Output the [X, Y] coordinate of the center of the cell containing the given text.  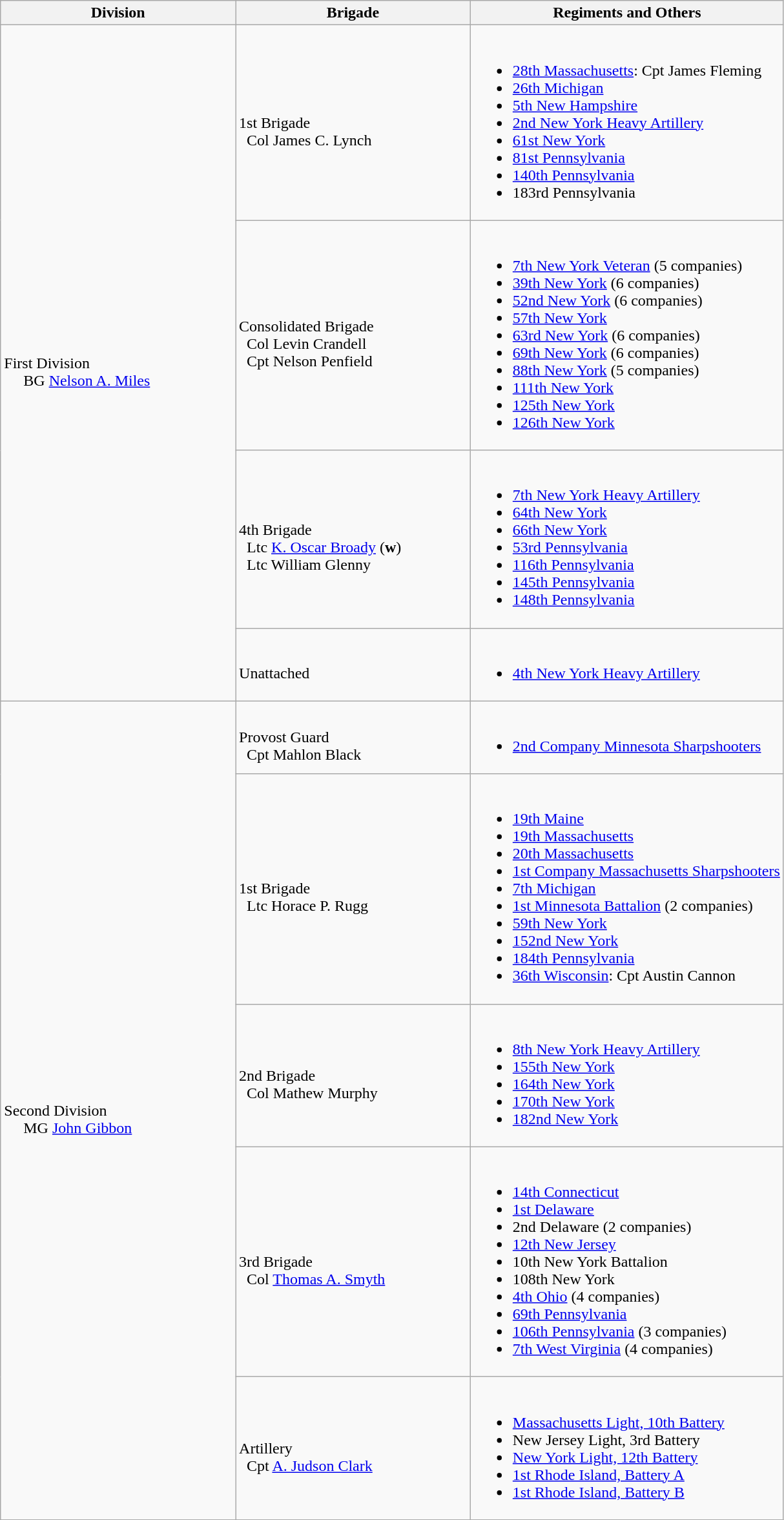
Consolidated Brigade Col Levin Crandell Cpt Nelson Penfield [353, 335]
2nd Company Minnesota Sharpshooters [626, 738]
Unattached [353, 664]
Second Division MG John Gibbon [118, 1110]
First Division BG Nelson A. Miles [118, 363]
7th New York Heavy Artillery64th New York66th New York53rd Pennsylvania116th Pennsylvania145th Pennsylvania148th Pennsylvania [626, 539]
4th Brigade Ltc K. Oscar Broady (w) Ltc William Glenny [353, 539]
Division [118, 13]
Provost Guard Cpt Mahlon Black [353, 738]
Massachusetts Light, 10th BatteryNew Jersey Light, 3rd BatteryNew York Light, 12th Battery1st Rhode Island, Battery A1st Rhode Island, Battery B [626, 1448]
8th New York Heavy Artillery155th New York164th New York170th New York182nd New York [626, 1075]
Artillery Cpt A. Judson Clark [353, 1448]
2nd Brigade Col Mathew Murphy [353, 1075]
1st Brigade Ltc Horace P. Rugg [353, 889]
3rd Brigade Col Thomas A. Smyth [353, 1262]
1st Brigade Col James C. Lynch [353, 123]
Brigade [353, 13]
Regiments and Others [626, 13]
4th New York Heavy Artillery [626, 664]
